Scan for the cell matching the given text and deliver its [x, y] coordinate at center. 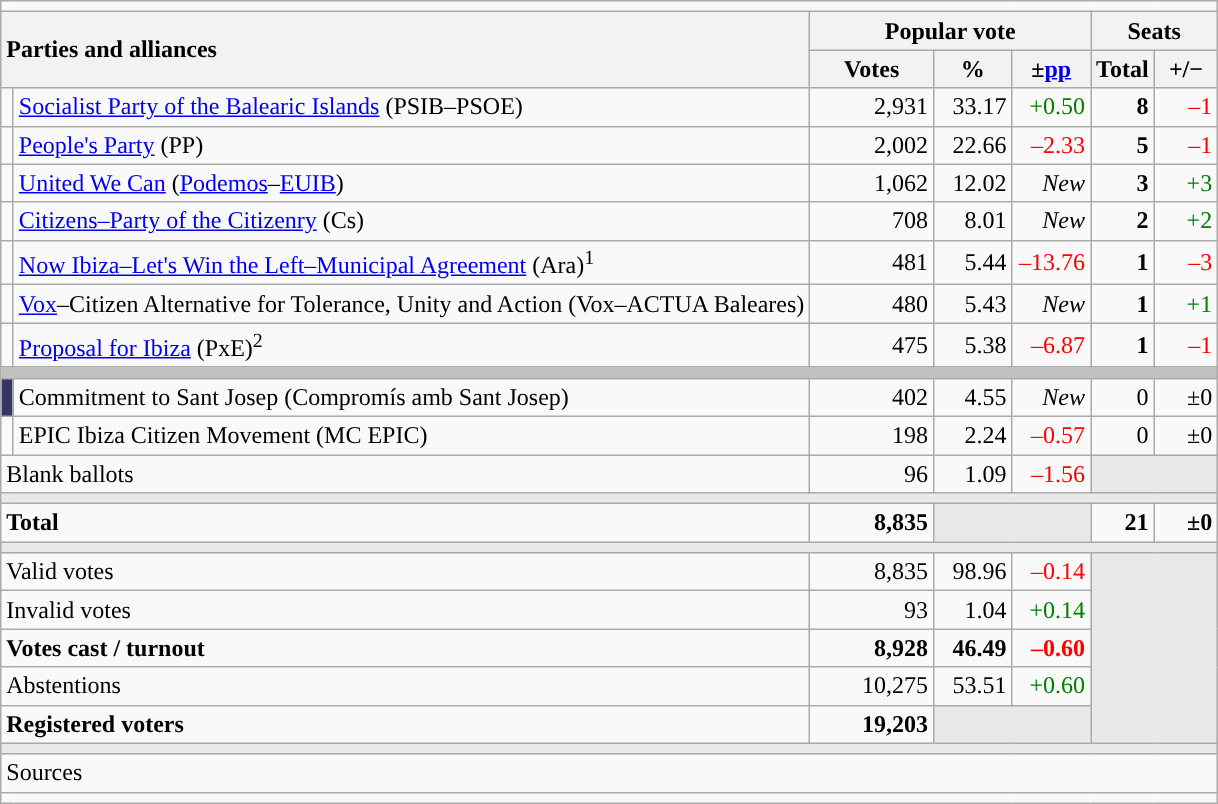
% [972, 69]
98.96 [972, 572]
+2 [1186, 221]
Blank ballots [406, 474]
2,931 [872, 107]
Registered voters [406, 724]
–3 [1186, 262]
481 [872, 262]
8.01 [972, 221]
198 [872, 435]
±pp [1052, 69]
1,062 [872, 183]
Now Ibiza–Let's Win the Left–Municipal Agreement (Ara)1 [412, 262]
Valid votes [406, 572]
Invalid votes [406, 610]
53.51 [972, 686]
2 [1123, 221]
93 [872, 610]
+0.50 [1052, 107]
5.43 [972, 304]
+1 [1186, 304]
Seats [1154, 31]
5.44 [972, 262]
Commitment to Sant Josep (Compromís amb Sant Josep) [412, 397]
3 [1123, 183]
12.02 [972, 183]
22.66 [972, 145]
Parties and alliances [406, 50]
Sources [610, 773]
10,275 [872, 686]
2.24 [972, 435]
33.17 [972, 107]
–0.57 [1052, 435]
–0.60 [1052, 648]
+3 [1186, 183]
+/− [1186, 69]
4.55 [972, 397]
5 [1123, 145]
480 [872, 304]
–6.87 [1052, 346]
Abstentions [406, 686]
Socialist Party of the Balearic Islands (PSIB–PSOE) [412, 107]
5.38 [972, 346]
8,928 [872, 648]
21 [1123, 523]
–1.56 [1052, 474]
Votes [872, 69]
+0.60 [1052, 686]
Citizens–Party of the Citizenry (Cs) [412, 221]
8 [1123, 107]
EPIC Ibiza Citizen Movement (MC EPIC) [412, 435]
Proposal for Ibiza (PxE)2 [412, 346]
–2.33 [1052, 145]
96 [872, 474]
475 [872, 346]
1.04 [972, 610]
–0.14 [1052, 572]
–13.76 [1052, 262]
1.09 [972, 474]
402 [872, 397]
People's Party (PP) [412, 145]
Popular vote [950, 31]
46.49 [972, 648]
2,002 [872, 145]
+0.14 [1052, 610]
708 [872, 221]
United We Can (Podemos–EUIB) [412, 183]
19,203 [872, 724]
Vox–Citizen Alternative for Tolerance, Unity and Action (Vox–ACTUA Baleares) [412, 304]
Votes cast / turnout [406, 648]
